Pinpoint the cell where the given text exists, returning its [X, Y] midpoint coordinate. 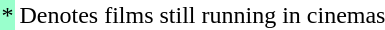
* [8, 15]
